Provide the (X, Y) coordinate of the cell's center where the given text is located.  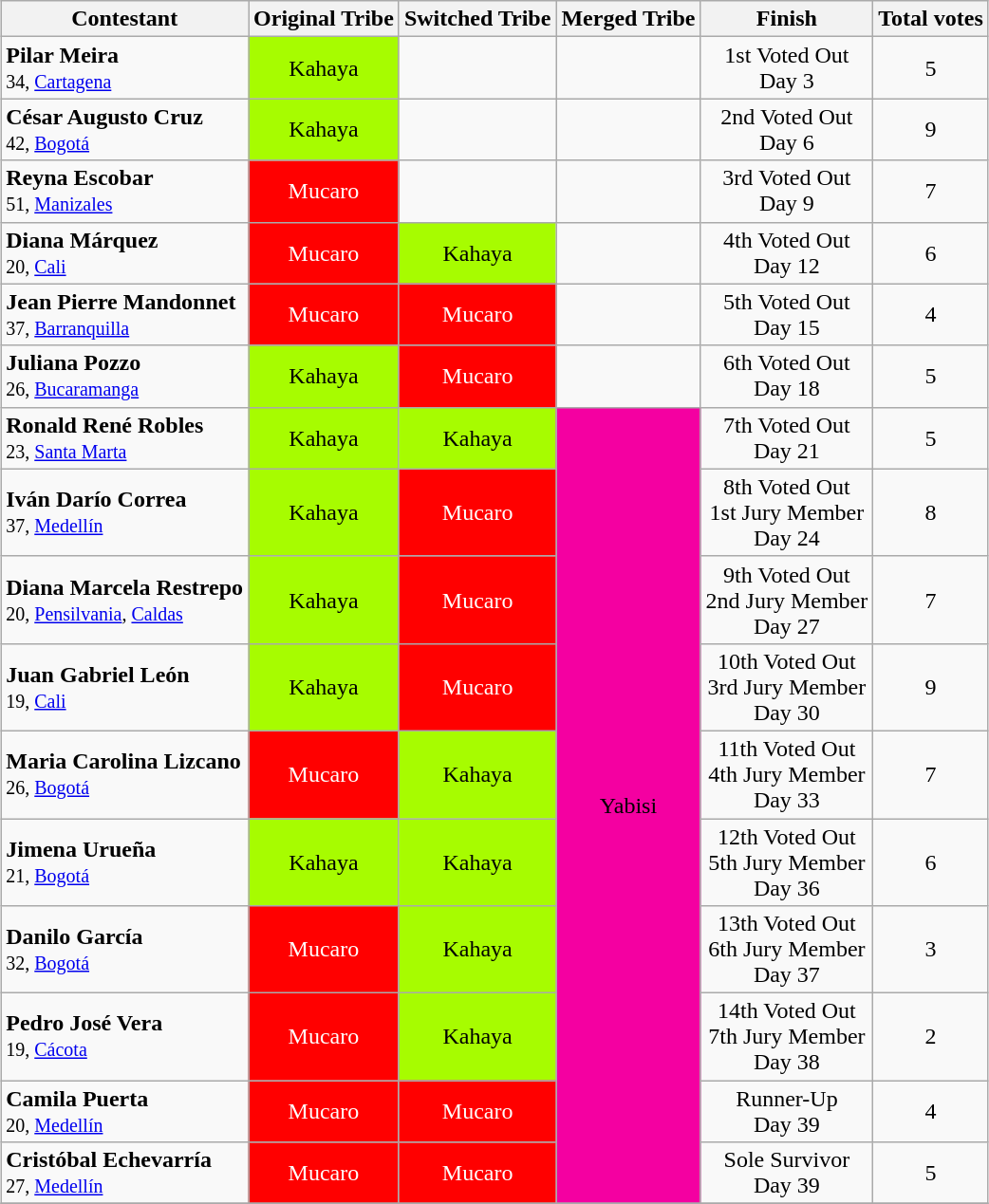
Camila Puerta20, Medellín (125, 1112)
Switched Tribe (477, 19)
8th Voted Out 1st Jury MemberDay 24 (787, 512)
6th Voted Out Day 18 (787, 376)
Danilo García32, Bogotá (125, 950)
9th Voted Out 2nd Jury MemberDay 27 (787, 600)
2nd Voted Out Day 6 (787, 129)
Sole SurvivorDay 39 (787, 1173)
1st Voted Out Day 3 (787, 68)
12th Voted Out 5th Jury MemberDay 36 (787, 861)
3rd Voted Out Day 9 (787, 192)
Jimena Urueña21, Bogotá (125, 861)
Juan Gabriel León19, Cali (125, 687)
Cristóbal Echevarría27, Medellín (125, 1173)
Pilar Meira34, Cartagena (125, 68)
Maria Carolina Lizcano26, Bogotá (125, 774)
Diana Márquez20, Cali (125, 252)
Yabisi (628, 806)
14th Voted Out7th Jury MemberDay 38 (787, 1037)
13th Voted Out6th Jury MemberDay 37 (787, 950)
Original Tribe (325, 19)
Juliana Pozzo26, Bucaramanga (125, 376)
Contestant (125, 19)
Reyna Escobar51, Manizales (125, 192)
10th Voted Out 3rd Jury MemberDay 30 (787, 687)
Iván Darío Correa37, Medellín (125, 512)
Jean Pierre Mandonnet37, Barranquilla (125, 315)
3 (931, 950)
8 (931, 512)
Total votes (931, 19)
7th Voted Out Day 21 (787, 438)
4th Voted Out Day 12 (787, 252)
Ronald René Robles23, Santa Marta (125, 438)
Pedro José Vera19, Cácota (125, 1037)
Runner-UpDay 39 (787, 1112)
5th Voted Out Day 15 (787, 315)
Finish (787, 19)
César Augusto Cruz42, Bogotá (125, 129)
11th Voted Out 4th Jury MemberDay 33 (787, 774)
Diana Marcela Restrepo20, Pensilvania, Caldas (125, 600)
2 (931, 1037)
Merged Tribe (628, 19)
